Scan for the cell matching the given text and deliver its (X, Y) coordinate at center. 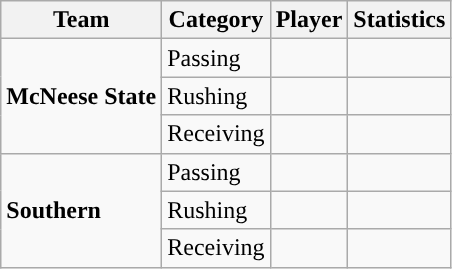
Team (82, 20)
Category (216, 20)
Statistics (400, 20)
McNeese State (82, 96)
Player (309, 20)
Southern (82, 210)
